Locate the cell with the specified text and output its (X, Y) center coordinate. 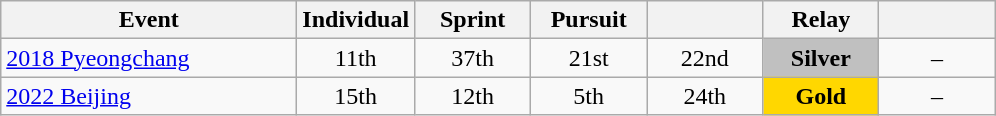
22nd (705, 58)
15th (356, 96)
Pursuit (589, 20)
Silver (821, 58)
12th (473, 96)
Individual (356, 20)
Sprint (473, 20)
Event (149, 20)
5th (589, 96)
21st (589, 58)
Gold (821, 96)
37th (473, 58)
2018 Pyeongchang (149, 58)
24th (705, 96)
2022 Beijing (149, 96)
11th (356, 58)
Relay (821, 20)
